Determine the (X, Y) coordinate at the center of the cell enclosing the given text.  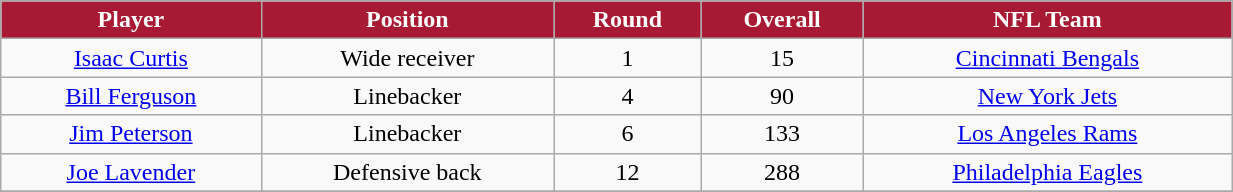
Joe Lavender (131, 172)
Jim Peterson (131, 134)
Round (628, 20)
NFL Team (1048, 20)
Wide receiver (408, 58)
12 (628, 172)
15 (782, 58)
Position (408, 20)
Bill Ferguson (131, 96)
90 (782, 96)
Isaac Curtis (131, 58)
Los Angeles Rams (1048, 134)
New York Jets (1048, 96)
Overall (782, 20)
133 (782, 134)
288 (782, 172)
Player (131, 20)
6 (628, 134)
Cincinnati Bengals (1048, 58)
Philadelphia Eagles (1048, 172)
1 (628, 58)
Defensive back (408, 172)
4 (628, 96)
